Search for the cell housing the specified text and yield its (x, y) center coordinate. 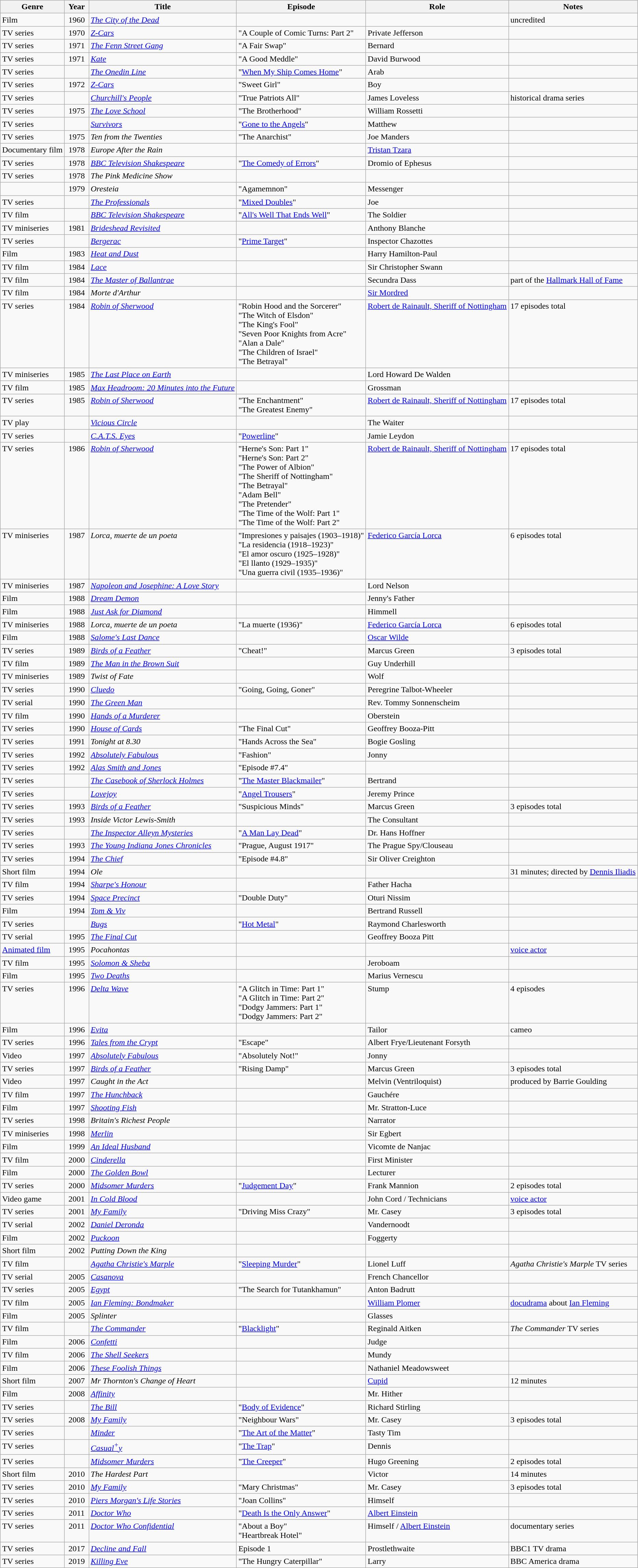
Puckoon (163, 1238)
Britain's Richest People (163, 1121)
An Ideal Husband (163, 1147)
Confetti (163, 1342)
2019 (77, 1562)
Video game (32, 1199)
"About a Boy" "Heartbreak Hotel" (301, 1531)
Two Deaths (163, 976)
Lecturer (437, 1172)
Sharpe's Honour (163, 885)
Role (437, 7)
Dream Demon (163, 599)
Dennis (437, 1447)
Richard Stirling (437, 1407)
Ian Fleming: Bondmaker (163, 1303)
Oturi Nissim (437, 898)
Private Jefferson (437, 33)
"A Man Lay Dead" (301, 833)
"Death Is the Only Answer" (301, 1513)
Rev. Tommy Sonnenscheim (437, 702)
"The Trap" (301, 1447)
Peregrine Talbot-Wheeler (437, 689)
"Fashion" (301, 754)
Agatha Christie's Marple TV series (573, 1264)
William Plomer (437, 1303)
produced by Barrie Goulding (573, 1082)
Bertrand Russell (437, 911)
"True Patriots All" (301, 98)
The Golden Bowl (163, 1172)
Tailor (437, 1030)
BBC1 TV drama (573, 1549)
Caught in the Act (163, 1082)
"Hands Across the Sea" (301, 741)
Napoleon and Josephine: A Love Story (163, 586)
Victor (437, 1474)
"Prague, August 1917" (301, 846)
The Final Cut (163, 937)
The Commander TV series (573, 1329)
"Neighbour Wars" (301, 1420)
Ten from the Twenties (163, 137)
Bogie Gosling (437, 741)
Jenny's Father (437, 599)
The Love School (163, 111)
1960 (77, 20)
Glasses (437, 1316)
"A Fair Swap" (301, 46)
1983 (77, 254)
Cupid (437, 1381)
The City of the Dead (163, 20)
"The Hungry Caterpillar" (301, 1562)
Sir Oliver Creighton (437, 859)
"Agamemnon" (301, 189)
Piers Morgan's Life Stories (163, 1500)
Tristan Tzara (437, 150)
Sir Mordred (437, 293)
Solomon & Sheba (163, 963)
Marius Vernescu (437, 976)
The Professionals (163, 202)
The Commander (163, 1329)
1979 (77, 189)
"The Creeper" (301, 1461)
Just Ask for Diamond (163, 612)
TV play (32, 423)
Vandernoodt (437, 1225)
Geoffrey Booza-Pitt (437, 728)
Larry (437, 1562)
Tasty Tim (437, 1433)
The Waiter (437, 423)
Splinter (163, 1316)
Dr. Hans Hoffner (437, 833)
Judge (437, 1342)
14 minutes (573, 1474)
Lovejoy (163, 794)
"Hot Metal" (301, 924)
"Impresiones y paisajes (1903–1918)" "La residencia (1918–1923)" "El amor oscuro (1925–1928)" "El llanto (1929–1935)" "Una guerra civil (1935–1936)" (301, 554)
Father Hacha (437, 885)
David Burwood (437, 59)
The Soldier (437, 215)
Churchill's People (163, 98)
Brideshead Revisited (163, 228)
"The Enchantment" "The Greatest Enemy" (301, 405)
The Hardest Part (163, 1474)
"Mixed Doubles" (301, 202)
Max Headroom: 20 Minutes into the Future (163, 387)
Evita (163, 1030)
uncredited (573, 20)
Hands of a Murderer (163, 715)
Foggerty (437, 1238)
Mr. Hither (437, 1394)
Cluedo (163, 689)
Animated film (32, 950)
"The Master Blackmailer" (301, 781)
Pocahontas (163, 950)
Lace (163, 267)
Daniel Deronda (163, 1225)
The Master of Ballantrae (163, 280)
2007 (77, 1381)
Europe After the Rain (163, 150)
Lord Nelson (437, 586)
"Going, Going, Goner" (301, 689)
Melvin (Ventriloquist) (437, 1082)
Minder (163, 1433)
Notes (573, 7)
"The Brotherhood" (301, 111)
Wolf (437, 676)
Documentary film (32, 150)
Nathaniel Meadowsweet (437, 1368)
The Hunchback (163, 1095)
2017 (77, 1549)
Merlin (163, 1134)
Tom & Viv (163, 911)
Jeroboam (437, 963)
Matthew (437, 124)
"The Comedy of Errors" (301, 163)
"Judgement Day" (301, 1185)
Survivors (163, 124)
Bergerac (163, 241)
1991 (77, 741)
Sir Christopher Swann (437, 267)
"Episode #7.4" (301, 768)
Oresteia (163, 189)
In Cold Blood (163, 1199)
William Rossetti (437, 111)
Harry Hamilton-Paul (437, 254)
Killing Eve (163, 1562)
"Prime Target" (301, 241)
The Shell Seekers (163, 1355)
Albert Einstein (437, 1513)
Himmell (437, 612)
Episode 1 (301, 1549)
First Minister (437, 1160)
docudrama about Ian Fleming (573, 1303)
Hugo Greening (437, 1461)
The Casebook of Sherlock Holmes (163, 781)
Mr Thornton's Change of Heart (163, 1381)
Guy Underhill (437, 664)
Raymond Charlesworth (437, 924)
The Inspector Alleyn Mysteries (163, 833)
Decline and Fall (163, 1549)
The Chief (163, 859)
"Powerline" (301, 436)
The Consultant (437, 820)
Anton Badrutt (437, 1290)
John Cord / Technicians (437, 1199)
Cinderella (163, 1160)
Lord Howard De Walden (437, 374)
12 minutes (573, 1381)
historical drama series (573, 98)
"Cheat!" (301, 651)
"Gone to the Angels" (301, 124)
1999 (77, 1147)
Tonight at 8.30 (163, 741)
Space Precinct (163, 898)
Genre (32, 7)
Himself / Albert Einstein (437, 1531)
"Mary Christmas" (301, 1487)
Agatha Christie's Marple (163, 1264)
Delta Wave (163, 1003)
Twist of Fate (163, 676)
Egypt (163, 1290)
Arab (437, 72)
Doctor Who (163, 1513)
"Sweet Girl" (301, 85)
part of the Hallmark Hall of Fame (573, 280)
Casual+y (163, 1447)
1981 (77, 228)
Messenger (437, 189)
"Blacklight" (301, 1329)
Jeremy Prince (437, 794)
Prostlethwaite (437, 1549)
The Onedin Line (163, 72)
"The Search for Tutankhamun" (301, 1290)
Geoffrey Booza Pitt (437, 937)
Bertrand (437, 781)
Affinity (163, 1394)
The Bill (163, 1407)
1970 (77, 33)
Oscar Wilde (437, 638)
The Prague Spy/Clouseau (437, 846)
"Episode #4.8" (301, 859)
"Joan Collins" (301, 1500)
Morte d'Arthur (163, 293)
Himself (437, 1500)
Grossman (437, 387)
"The Final Cut" (301, 728)
"Driving Miss Crazy" (301, 1212)
"The Art of the Matter" (301, 1433)
Oberstein (437, 715)
Stump (437, 1003)
The Young Indiana Jones Chronicles (163, 846)
Sir Egbert (437, 1134)
C.A.T.S. Eyes (163, 436)
"All's Well That Ends Well" (301, 215)
Doctor Who Confidential (163, 1531)
Shooting Fish (163, 1108)
Lionel Luff (437, 1264)
The Green Man (163, 702)
Year (77, 7)
1972 (77, 85)
Joe Manders (437, 137)
Kate (163, 59)
House of Cards (163, 728)
James Loveless (437, 98)
BBC America drama (573, 1562)
The Fenn Street Gang (163, 46)
"Angel Trousers" (301, 794)
The Last Place on Earth (163, 374)
Reginald Aitken (437, 1329)
Frank Mannion (437, 1185)
These Foolish Things (163, 1368)
1986 (77, 486)
Putting Down the King (163, 1251)
Salome's Last Dance (163, 638)
Narrator (437, 1121)
Tales from the Crypt (163, 1043)
The Pink Medicine Show (163, 176)
"Absolutely Not!" (301, 1056)
cameo (573, 1030)
Bugs (163, 924)
"A Good Meddle" (301, 59)
"La muerte (1936)" (301, 625)
Mundy (437, 1355)
"Body of Evidence" (301, 1407)
"Suspicious Minds" (301, 807)
French Chancellor (437, 1277)
Joe (437, 202)
"A Glitch in Time: Part 1" "A Glitch in Time: Part 2" "Dodgy Jammers: Part 1" "Dodgy Jammers: Part 2" (301, 1003)
Vicious Circle (163, 423)
Alas Smith and Jones (163, 768)
Jamie Leydon (437, 436)
Ole (163, 872)
"Sleeping Murder" (301, 1264)
Anthony Blanche (437, 228)
Episode (301, 7)
Vicomte de Nanjac (437, 1147)
Inside Victor Lewis-Smith (163, 820)
"Double Duty" (301, 898)
Gauchére (437, 1095)
Heat and Dust (163, 254)
Casanova (163, 1277)
4 episodes (573, 1003)
"Rising Damp" (301, 1069)
Boy (437, 85)
Secundra Dass (437, 280)
"Escape" (301, 1043)
documentary series (573, 1531)
Inspector Chazottes (437, 241)
Mr. Stratton-Luce (437, 1108)
Dromio of Ephesus (437, 163)
The Man in the Brown Suit (163, 664)
"A Couple of Comic Turns: Part 2" (301, 33)
31 minutes; directed by Dennis Iliadis (573, 872)
Title (163, 7)
"When My Ship Comes Home" (301, 72)
Bernard (437, 46)
Albert Frye/Lieutenant Forsyth (437, 1043)
"The Anarchist" (301, 137)
